Return (X, Y) of the center of cell containing provided text 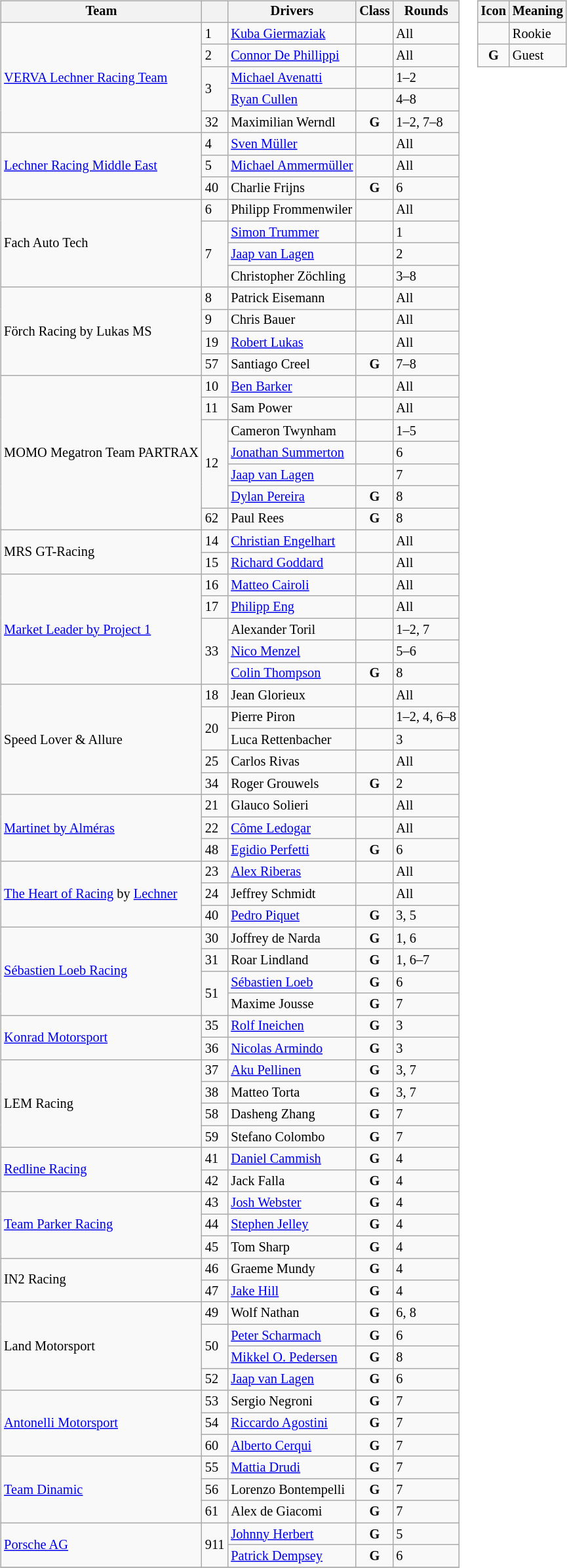
Stefano Colombo (292, 1137)
Graeme Mundy (292, 1269)
54 (215, 1424)
Alexander Toril (292, 629)
36 (215, 1048)
21 (215, 806)
41 (215, 1159)
Daniel Cammish (292, 1159)
Team Parker Racing (101, 1225)
Lorenzo Bontempelli (292, 1490)
Chris Bauer (292, 321)
Sam Power (292, 408)
44 (215, 1225)
Antonelli Motorsport (101, 1424)
Patrick Dempsey (292, 1556)
Robert Lukas (292, 342)
Cameron Twynham (292, 431)
Maxime Jousse (292, 1004)
1–2, 4, 6–8 (426, 718)
Team (101, 12)
20 (215, 729)
Guest (538, 56)
1–5 (426, 431)
51 (215, 994)
42 (215, 1181)
Ben Barker (292, 387)
VERVA Lechner Racing Team (101, 77)
Peter Scharmach (292, 1335)
Matteo Torta (292, 1093)
LEM Racing (101, 1104)
Egidio Perfetti (292, 850)
5–6 (426, 652)
7–8 (426, 364)
55 (215, 1468)
Jake Hill (292, 1291)
3–8 (426, 277)
53 (215, 1401)
37 (215, 1070)
47 (215, 1291)
19 (215, 342)
Dylan Pereira (292, 497)
Land Motorsport (101, 1346)
Jeffrey Schmidt (292, 894)
Richard Goddard (292, 563)
Christian Engelhart (292, 541)
Riccardo Agostini (292, 1424)
15 (215, 563)
Alex de Giacomi (292, 1512)
Joffrey de Narda (292, 938)
Stephen Jelley (292, 1225)
Speed Lover & Allure (101, 739)
Nico Menzel (292, 652)
24 (215, 894)
Market Leader by Project 1 (101, 629)
Matteo Cairoli (292, 585)
Redline Racing (101, 1169)
61 (215, 1512)
Förch Racing by Lukas MS (101, 332)
11 (215, 408)
Ryan Cullen (292, 100)
Roger Grouwels (292, 784)
14 (215, 541)
30 (215, 938)
25 (215, 762)
1–2 (426, 78)
Lechner Racing Middle East (101, 167)
Josh Webster (292, 1203)
Mattia Drudi (292, 1468)
1, 6 (426, 938)
32 (215, 122)
IN2 Racing (101, 1280)
45 (215, 1247)
Glauco Solieri (292, 806)
The Heart of Racing by Lechner (101, 894)
1–2, 7 (426, 629)
49 (215, 1313)
Luca Rettenbacher (292, 739)
Côme Ledogar (292, 828)
Roar Lindland (292, 960)
9 (215, 321)
38 (215, 1093)
Carlos Rivas (292, 762)
Charlie Frijns (292, 188)
22 (215, 828)
Christopher Zöchling (292, 277)
Pierre Piron (292, 718)
Mikkel O. Pedersen (292, 1358)
Kuba Giermaziak (292, 33)
62 (215, 519)
Michael Avenatti (292, 78)
Philipp Eng (292, 607)
18 (215, 696)
58 (215, 1114)
23 (215, 872)
Paul Rees (292, 519)
Rolf Ineichen (292, 1027)
48 (215, 850)
Maximilian Werndl (292, 122)
Jean Glorieux (292, 696)
Rounds (426, 12)
Patrick Eisemann (292, 298)
Sergio Negroni (292, 1401)
Pedro Piquet (292, 916)
Connor De Phillippi (292, 56)
60 (215, 1445)
33 (215, 652)
52 (215, 1379)
46 (215, 1269)
Alberto Cerqui (292, 1445)
6, 8 (426, 1313)
Philipp Frommenwiler (292, 210)
57 (215, 364)
Sven Müller (292, 144)
Santiago Creel (292, 364)
Sébastien Loeb Racing (101, 971)
Alex Riberas (292, 872)
Meaning (538, 12)
Simon Trummer (292, 232)
Aku Pellinen (292, 1070)
34 (215, 784)
Class (374, 12)
Fach Auto Tech (101, 244)
Rookie (538, 33)
Drivers (292, 12)
Colin Thompson (292, 673)
50 (215, 1346)
Tom Sharp (292, 1247)
MRS GT-Racing (101, 552)
Porsche AG (101, 1544)
1–2, 7–8 (426, 122)
Team Dinamic (101, 1489)
10 (215, 387)
Jonathan Summerton (292, 453)
Konrad Motorsport (101, 1037)
12 (215, 464)
59 (215, 1137)
31 (215, 960)
Wolf Nathan (292, 1313)
16 (215, 585)
56 (215, 1490)
Jack Falla (292, 1181)
17 (215, 607)
MOMO Megatron Team PARTRAX (101, 453)
Sébastien Loeb (292, 983)
4–8 (426, 100)
35 (215, 1027)
911 (215, 1544)
Icon (494, 12)
3, 5 (426, 916)
Johnny Herbert (292, 1534)
43 (215, 1203)
1, 6–7 (426, 960)
Dasheng Zhang (292, 1114)
Martinet by Alméras (101, 827)
Michael Ammermüller (292, 166)
Nicolas Armindo (292, 1048)
